Find where the given text appears and provide that cell's center as (X, Y) coordinate. 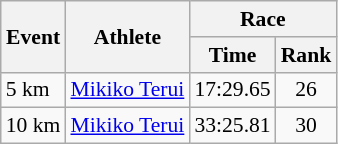
30 (306, 126)
10 km (34, 126)
17:29.65 (232, 90)
26 (306, 90)
Athlete (127, 36)
Time (232, 55)
Race (262, 19)
5 km (34, 90)
33:25.81 (232, 126)
Event (34, 36)
Rank (306, 55)
